Identify which cell holds the provided text, then report its (X, Y) central coordinate. 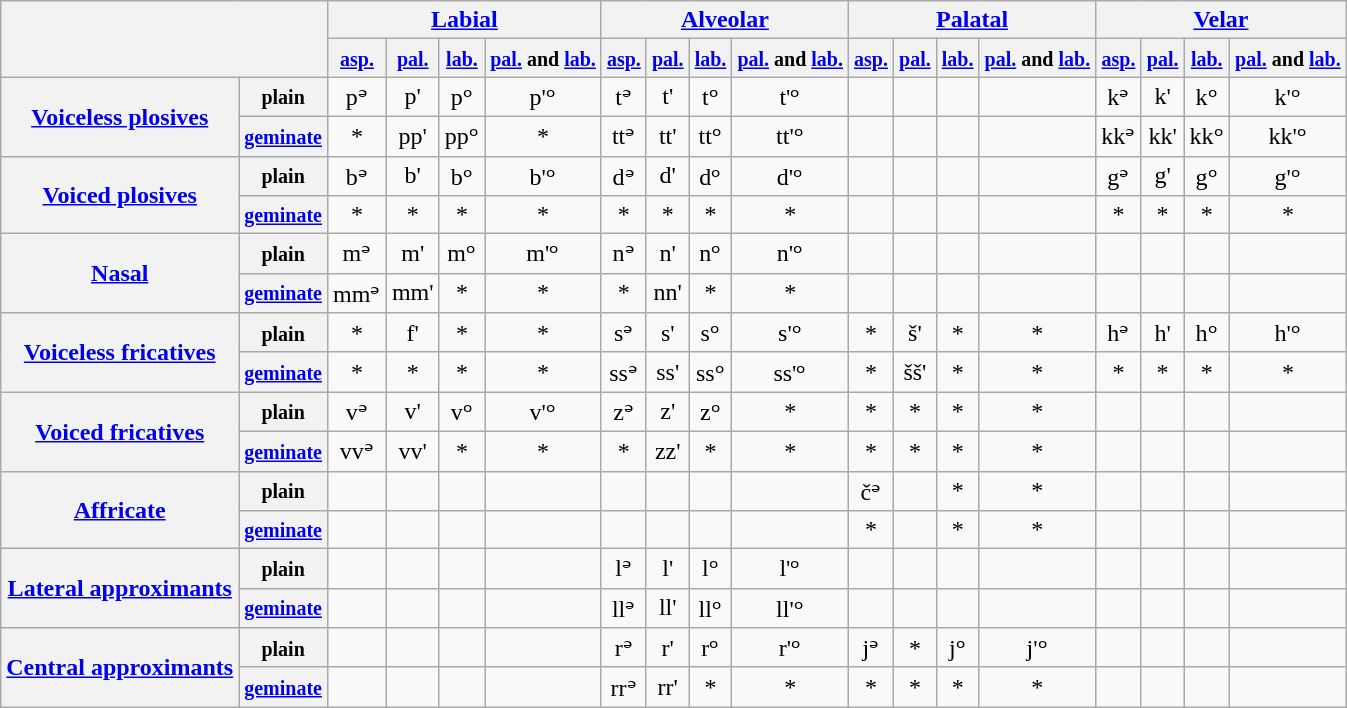
llᵊ (624, 608)
p'ᵒ (544, 97)
Alveolar (724, 20)
šš' (916, 372)
h' (1162, 333)
Voiceless fricatives (120, 352)
Nasal (120, 274)
m'ᵒ (544, 254)
j'ᵒ (1038, 648)
l' (668, 569)
llᵒ (710, 608)
l'ᵒ (790, 569)
tt'ᵒ (790, 136)
nᵊ (624, 254)
vᵒ (462, 412)
m' (412, 254)
k' (1162, 97)
lᵒ (710, 569)
ss' (668, 372)
nᵒ (710, 254)
jᵒ (958, 648)
kk' (1162, 136)
rᵊ (624, 648)
kkᵊ (1119, 136)
bᵊ (358, 176)
b' (412, 176)
tᵊ (624, 97)
d'ᵒ (790, 176)
š' (916, 333)
t'ᵒ (790, 97)
ll'ᵒ (790, 608)
Affricate (120, 510)
Lateral approximants (120, 588)
Voiced plosives (120, 195)
zᵊ (624, 412)
d' (668, 176)
p' (412, 97)
Voiceless plosives (120, 116)
ssᵒ (710, 372)
kᵒ (1207, 97)
Labial (465, 20)
kkᵒ (1207, 136)
gᵊ (1119, 176)
mm' (412, 293)
kk'ᵒ (1288, 136)
ssᵊ (624, 372)
zᵒ (710, 412)
r' (668, 648)
ttᵒ (710, 136)
vv' (412, 451)
vᵊ (358, 412)
sᵊ (624, 333)
rrᵊ (624, 687)
nn' (668, 293)
t' (668, 97)
n' (668, 254)
pᵊ (358, 97)
rᵒ (710, 648)
v' (412, 412)
z' (668, 412)
Velar (1222, 20)
jᵊ (872, 648)
lᵊ (624, 569)
r'ᵒ (790, 648)
tt' (668, 136)
k'ᵒ (1288, 97)
n'ᵒ (790, 254)
čᵊ (872, 491)
h'ᵒ (1288, 333)
b'ᵒ (544, 176)
hᵒ (1207, 333)
g'ᵒ (1288, 176)
v'ᵒ (544, 412)
sᵒ (710, 333)
zz' (668, 451)
Central approximants (120, 668)
pp' (412, 136)
f' (412, 333)
vvᵊ (358, 451)
Voiced fricatives (120, 432)
dᵒ (710, 176)
dᵊ (624, 176)
tᵒ (710, 97)
hᵊ (1119, 333)
gᵒ (1207, 176)
Palatal (972, 20)
mᵊ (358, 254)
rr' (668, 687)
s'ᵒ (790, 333)
ll' (668, 608)
ppᵒ (462, 136)
bᵒ (462, 176)
mmᵊ (358, 293)
pᵒ (462, 97)
s' (668, 333)
kᵊ (1119, 97)
ss'ᵒ (790, 372)
mᵒ (462, 254)
ttᵊ (624, 136)
g' (1162, 176)
